Return [X, Y] of the center of cell containing provided text 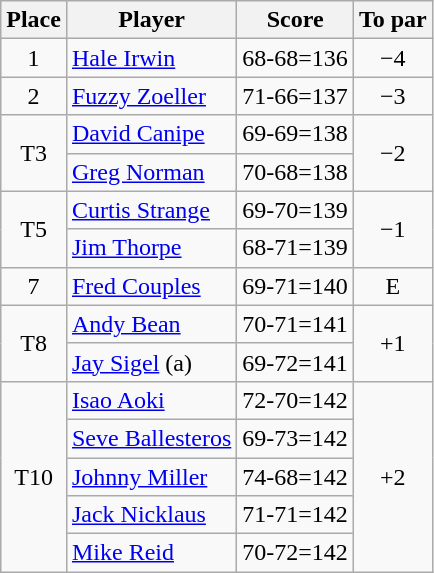
Andy Bean [151, 324]
−2 [392, 153]
Greg Norman [151, 172]
74-68=142 [296, 477]
T5 [34, 229]
−4 [392, 58]
68-68=136 [296, 58]
69-71=140 [296, 286]
Mike Reid [151, 553]
Curtis Strange [151, 210]
−1 [392, 229]
7 [34, 286]
Jack Nicklaus [151, 515]
−3 [392, 96]
69-70=139 [296, 210]
To par [392, 20]
Jay Sigel (a) [151, 362]
71-71=142 [296, 515]
T8 [34, 343]
69-69=138 [296, 134]
Johnny Miller [151, 477]
Hale Irwin [151, 58]
T3 [34, 153]
Fuzzy Zoeller [151, 96]
71-66=137 [296, 96]
69-73=142 [296, 438]
68-71=139 [296, 248]
+2 [392, 476]
E [392, 286]
72-70=142 [296, 400]
+1 [392, 343]
Isao Aoki [151, 400]
Place [34, 20]
70-71=141 [296, 324]
Seve Ballesteros [151, 438]
Player [151, 20]
Score [296, 20]
70-72=142 [296, 553]
1 [34, 58]
69-72=141 [296, 362]
70-68=138 [296, 172]
2 [34, 96]
Fred Couples [151, 286]
David Canipe [151, 134]
Jim Thorpe [151, 248]
T10 [34, 476]
